Capture the cell that displays the provided text and extract its [x, y] central coordinate. 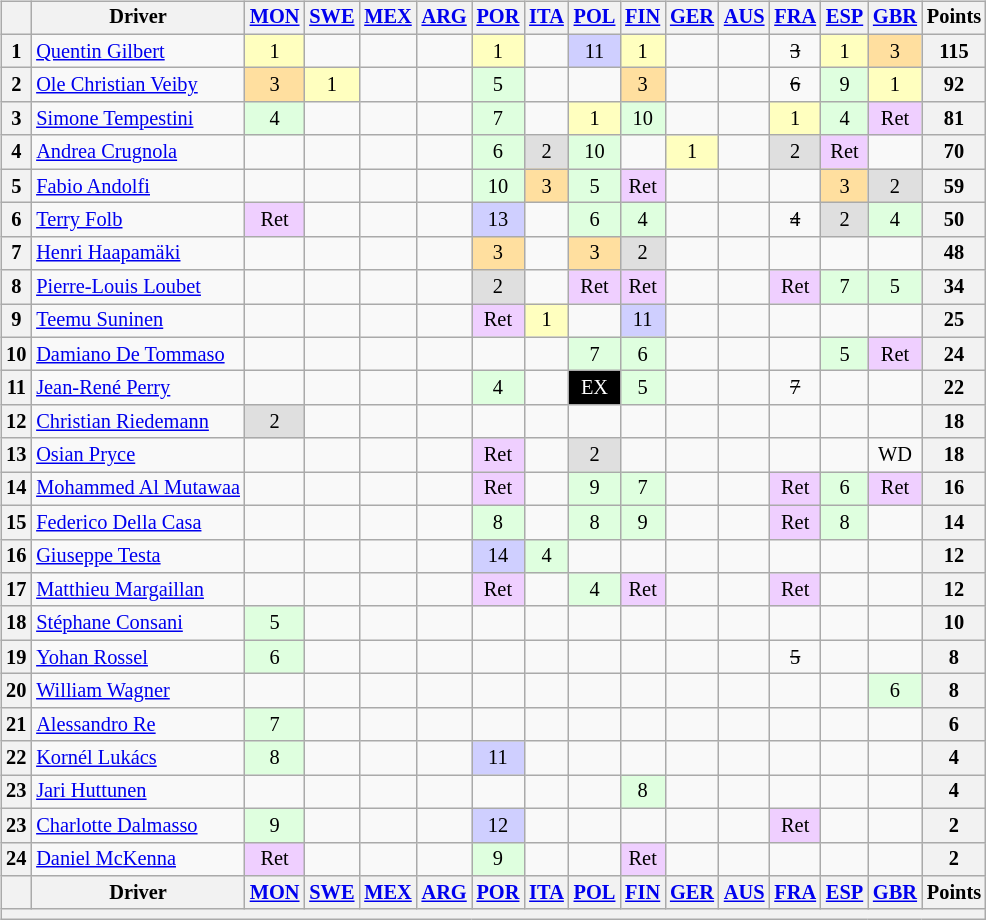
25 [954, 321]
Osian Pryce [138, 455]
EX [595, 388]
81 [954, 119]
Pierre-Louis Loubet [138, 287]
Quentin Gilbert [138, 51]
Terry Folb [138, 220]
21 [16, 724]
Mohammed Al Mutawaa [138, 489]
Ole Christian Veiby [138, 85]
Simone Tempestini [138, 119]
Fabio Andolfi [138, 186]
Yohan Rossel [138, 657]
Charlotte Dalmasso [138, 825]
Kornél Lukács [138, 758]
20 [16, 691]
92 [954, 85]
Daniel McKenna [138, 859]
Jari Huttunen [138, 792]
Andrea Crugnola [138, 152]
70 [954, 152]
59 [954, 186]
Giuseppe Testa [138, 556]
19 [16, 657]
34 [954, 287]
17 [16, 590]
Matthieu Margaillan [138, 590]
WD [895, 455]
15 [16, 522]
Stéphane Consani [138, 623]
Federico Della Casa [138, 522]
Alessandro Re [138, 724]
Teemu Suninen [138, 321]
William Wagner [138, 691]
Damiano De Tommaso [138, 354]
115 [954, 51]
Henri Haapamäki [138, 253]
Jean-René Perry [138, 388]
48 [954, 253]
Christian Riedemann [138, 422]
50 [954, 220]
